Return the (X, Y) coordinate for the center point of the cell that contains the specified text.  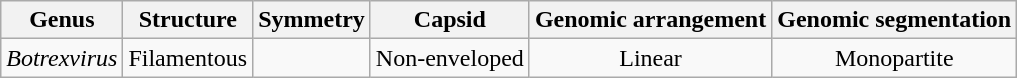
Capsid (450, 20)
Genomic arrangement (650, 20)
Botrexvirus (62, 58)
Linear (650, 58)
Filamentous (188, 58)
Symmetry (312, 20)
Structure (188, 20)
Non-enveloped (450, 58)
Genomic segmentation (894, 20)
Genus (62, 20)
Monopartite (894, 58)
